Return the (x, y) coordinate for the center point of the cell that contains the specified text.  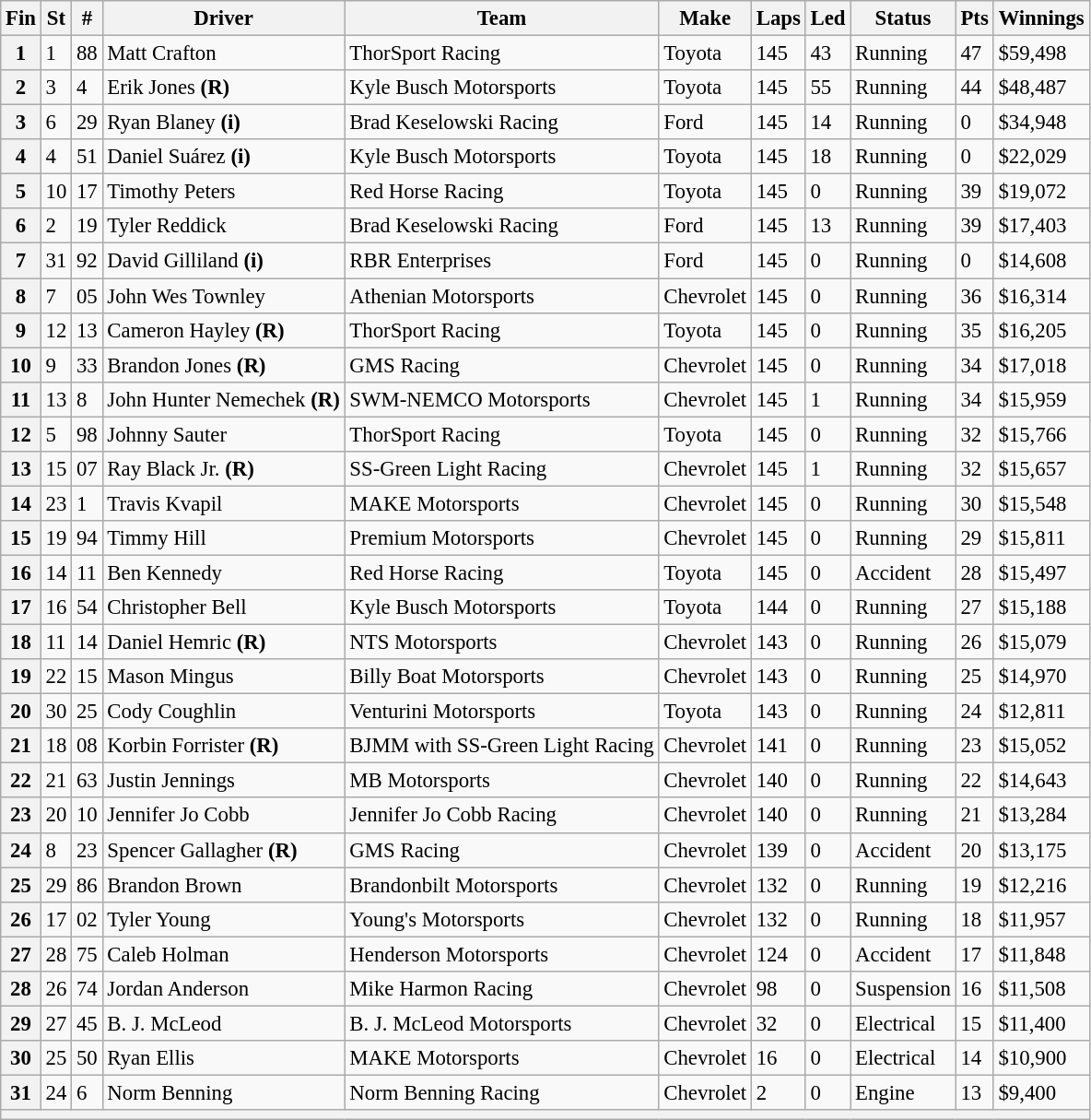
Daniel Hemric (R) (223, 643)
B. J. McLeod Motorsports (501, 1023)
$12,811 (1041, 712)
88 (87, 53)
Ray Black Jr. (R) (223, 469)
$16,314 (1041, 296)
Korbin Forrister (R) (223, 746)
$16,205 (1041, 330)
$11,400 (1041, 1023)
# (87, 18)
Driver (223, 18)
$15,766 (1041, 434)
$10,900 (1041, 1058)
$12,216 (1041, 885)
Tyler Reddick (223, 226)
Premium Motorsports (501, 538)
Jennifer Jo Cobb Racing (501, 816)
$15,811 (1041, 538)
NTS Motorsports (501, 643)
$48,487 (1041, 88)
BJMM with SS-Green Light Racing (501, 746)
MB Motorsports (501, 781)
$11,957 (1041, 919)
35 (975, 330)
Timothy Peters (223, 192)
Winnings (1041, 18)
54 (87, 607)
$13,284 (1041, 816)
55 (827, 88)
$34,948 (1041, 123)
Young's Motorsports (501, 919)
75 (87, 954)
45 (87, 1023)
Henderson Motorsports (501, 954)
44 (975, 88)
Caleb Holman (223, 954)
Pts (975, 18)
02 (87, 919)
Jennifer Jo Cobb (223, 816)
Team (501, 18)
Erik Jones (R) (223, 88)
$15,052 (1041, 746)
$22,029 (1041, 157)
$15,548 (1041, 503)
Christopher Bell (223, 607)
St (55, 18)
33 (87, 365)
John Wes Townley (223, 296)
Mason Mingus (223, 677)
John Hunter Nemechek (R) (223, 399)
$9,400 (1041, 1092)
07 (87, 469)
$13,175 (1041, 850)
139 (778, 850)
Ben Kennedy (223, 572)
Norm Benning Racing (501, 1092)
$17,018 (1041, 365)
Justin Jennings (223, 781)
Cameron Hayley (R) (223, 330)
SS-Green Light Racing (501, 469)
92 (87, 261)
Status (903, 18)
Venturini Motorsports (501, 712)
144 (778, 607)
David Gilliland (i) (223, 261)
47 (975, 53)
Laps (778, 18)
$15,497 (1041, 572)
$17,403 (1041, 226)
124 (778, 954)
$11,848 (1041, 954)
RBR Enterprises (501, 261)
05 (87, 296)
$15,959 (1041, 399)
74 (87, 989)
63 (87, 781)
43 (827, 53)
Make (705, 18)
141 (778, 746)
08 (87, 746)
$15,657 (1041, 469)
94 (87, 538)
Brandon Jones (R) (223, 365)
Jordan Anderson (223, 989)
$14,643 (1041, 781)
Suspension (903, 989)
Billy Boat Motorsports (501, 677)
$15,188 (1041, 607)
Athenian Motorsports (501, 296)
Ryan Blaney (i) (223, 123)
Brandon Brown (223, 885)
Matt Crafton (223, 53)
Engine (903, 1092)
$14,608 (1041, 261)
Norm Benning (223, 1092)
Cody Coughlin (223, 712)
Ryan Ellis (223, 1058)
86 (87, 885)
36 (975, 296)
Travis Kvapil (223, 503)
$11,508 (1041, 989)
Mike Harmon Racing (501, 989)
Johnny Sauter (223, 434)
B. J. McLeod (223, 1023)
Brandonbilt Motorsports (501, 885)
SWM-NEMCO Motorsports (501, 399)
51 (87, 157)
Timmy Hill (223, 538)
$59,498 (1041, 53)
Daniel Suárez (i) (223, 157)
Spencer Gallagher (R) (223, 850)
$19,072 (1041, 192)
Tyler Young (223, 919)
50 (87, 1058)
$15,079 (1041, 643)
Fin (21, 18)
$14,970 (1041, 677)
Led (827, 18)
